Return the [x, y] coordinate for the center point of the cell that contains the specified text.  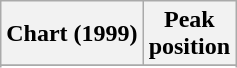
Peakposition [189, 34]
Chart (1999) [72, 34]
